Identify which cell holds the provided text, then report its (x, y) central coordinate. 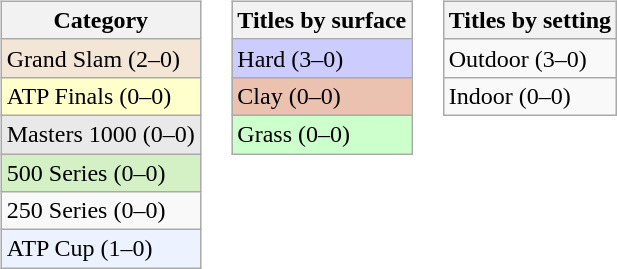
Titles by surface (322, 20)
Grass (0–0) (322, 134)
ATP Finals (0–0) (100, 96)
Titles by setting (530, 20)
Grand Slam (2–0) (100, 58)
Clay (0–0) (322, 96)
Outdoor (3–0) (530, 58)
Hard (3–0) (322, 58)
Category (100, 20)
250 Series (0–0) (100, 211)
Indoor (0–0) (530, 96)
Masters 1000 (0–0) (100, 134)
ATP Cup (1–0) (100, 249)
500 Series (0–0) (100, 173)
